Detect which cell encompasses the target text, then output its [x, y] center coordinate. 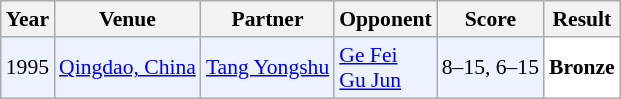
Ge Fei Gu Jun [386, 68]
Score [490, 19]
Tang Yongshu [268, 68]
Qingdao, China [128, 68]
Year [28, 19]
Result [582, 19]
Venue [128, 19]
Bronze [582, 68]
Opponent [386, 19]
Partner [268, 19]
8–15, 6–15 [490, 68]
1995 [28, 68]
